Extract the [x, y] coordinate from the center of the cell holding the provided text.  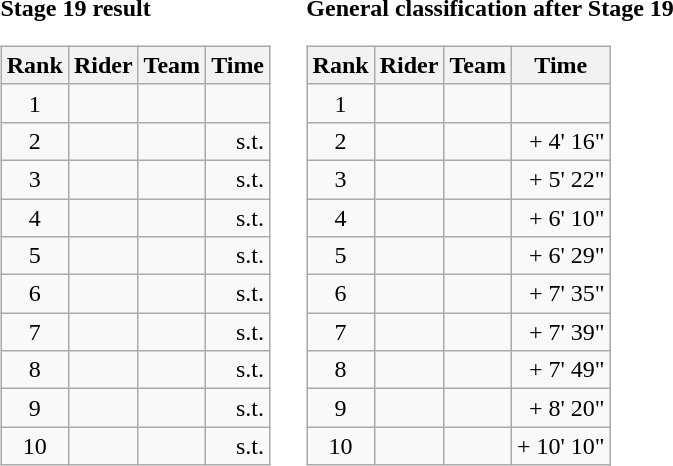
+ 10' 10" [560, 446]
+ 7' 49" [560, 370]
+ 7' 35" [560, 294]
+ 6' 29" [560, 256]
+ 6' 10" [560, 217]
+ 4' 16" [560, 141]
+ 5' 22" [560, 179]
+ 7' 39" [560, 332]
+ 8' 20" [560, 408]
